Return the (x, y) coordinate for the center point of the cell that contains the specified text.  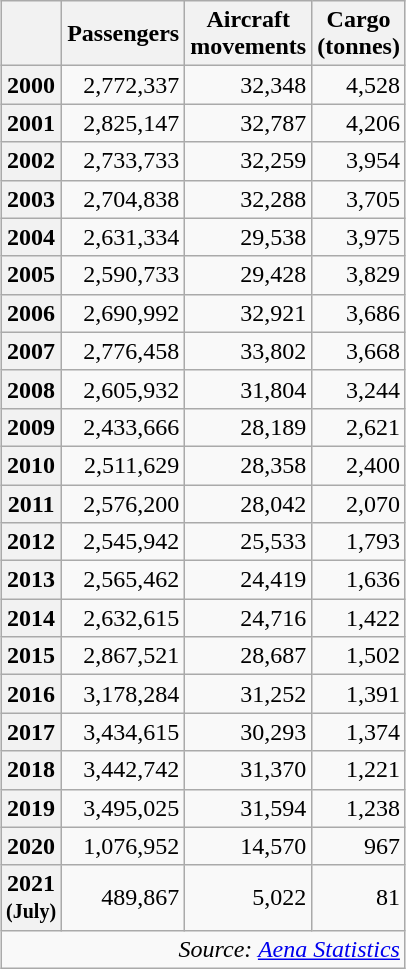
4,206 (359, 123)
1,076,952 (124, 846)
81 (359, 898)
Source: Aena Statistics (204, 949)
25,533 (248, 542)
1,636 (359, 580)
14,570 (248, 846)
3,686 (359, 313)
31,594 (248, 808)
2017 (32, 732)
489,867 (124, 898)
1,221 (359, 770)
32,259 (248, 161)
31,370 (248, 770)
2019 (32, 808)
Cargo (tonnes) (359, 34)
2011 (32, 503)
2,690,992 (124, 313)
2005 (32, 275)
2003 (32, 199)
2,704,838 (124, 199)
3,975 (359, 237)
4,528 (359, 85)
24,716 (248, 618)
32,348 (248, 85)
2016 (32, 694)
24,419 (248, 580)
2,776,458 (124, 351)
967 (359, 846)
2020 (32, 846)
2,545,942 (124, 542)
28,042 (248, 503)
31,252 (248, 694)
2,400 (359, 465)
2,070 (359, 503)
30,293 (248, 732)
32,787 (248, 123)
31,804 (248, 389)
2,621 (359, 427)
2,576,200 (124, 503)
3,668 (359, 351)
2,632,615 (124, 618)
32,288 (248, 199)
2014 (32, 618)
2012 (32, 542)
2002 (32, 161)
5,022 (248, 898)
2,867,521 (124, 656)
2021 (July) (32, 898)
28,358 (248, 465)
2010 (32, 465)
3,829 (359, 275)
29,428 (248, 275)
2,733,733 (124, 161)
3,178,284 (124, 694)
28,189 (248, 427)
3,954 (359, 161)
28,687 (248, 656)
2000 (32, 85)
29,538 (248, 237)
32,921 (248, 313)
3,495,025 (124, 808)
2001 (32, 123)
1,391 (359, 694)
2008 (32, 389)
1,502 (359, 656)
1,793 (359, 542)
2,511,629 (124, 465)
2,772,337 (124, 85)
2,590,733 (124, 275)
33,802 (248, 351)
2,631,334 (124, 237)
3,442,742 (124, 770)
2,433,666 (124, 427)
2018 (32, 770)
Aircraft movements (248, 34)
2006 (32, 313)
3,434,615 (124, 732)
2,565,462 (124, 580)
2015 (32, 656)
2013 (32, 580)
2009 (32, 427)
2,605,932 (124, 389)
1,374 (359, 732)
Passengers (124, 34)
1,422 (359, 618)
2004 (32, 237)
3,244 (359, 389)
2007 (32, 351)
1,238 (359, 808)
3,705 (359, 199)
2,825,147 (124, 123)
